Determine the (X, Y) coordinate at the center of the cell enclosing the given text.  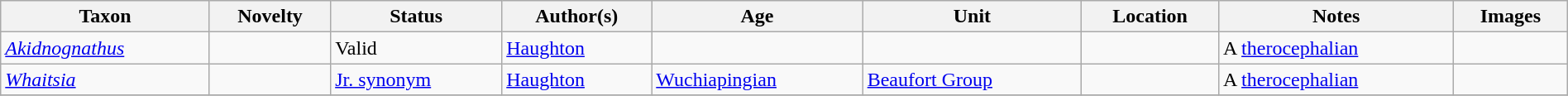
Age (758, 17)
Wuchiapingian (758, 79)
Jr. synonym (417, 79)
Whaitsia (106, 79)
Valid (417, 48)
Status (417, 17)
Akidnognathus (106, 48)
Images (1511, 17)
Taxon (106, 17)
Unit (973, 17)
Notes (1336, 17)
Author(s) (577, 17)
Location (1150, 17)
Beaufort Group (973, 79)
Novelty (270, 17)
